For the text-containing cell, return its midpoint in [x, y] coordinate format. 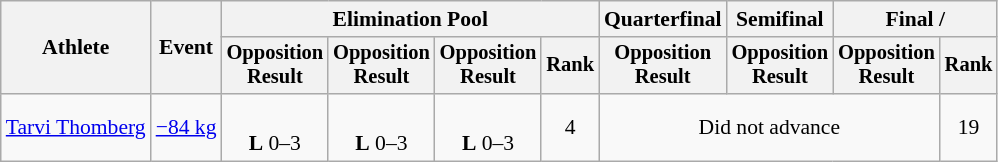
−84 kg [186, 128]
Did not advance [770, 128]
Tarvi Thomberg [76, 128]
Quarterfinal [663, 19]
Elimination Pool [410, 19]
Event [186, 48]
19 [969, 128]
Athlete [76, 48]
Semifinal [780, 19]
Final / [915, 19]
4 [570, 128]
